Determine the [x, y] coordinate at the center of the cell enclosing the given text.  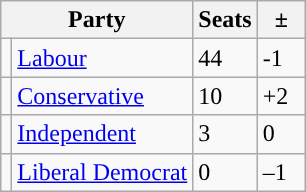
Liberal Democrat [102, 172]
-1 [281, 58]
3 [225, 134]
± [281, 20]
44 [225, 58]
10 [225, 96]
Seats [225, 20]
–1 [281, 172]
Party [97, 20]
+2 [281, 96]
Conservative [102, 96]
Independent [102, 134]
Labour [102, 58]
